For the text-containing cell, return its midpoint in [x, y] coordinate format. 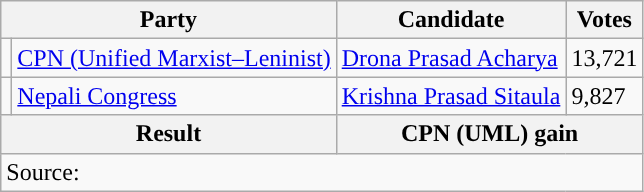
13,721 [604, 58]
Krishna Prasad Sitaula [451, 96]
CPN (Unified Marxist–Leninist) [174, 58]
CPN (UML) gain [490, 134]
Result [168, 134]
Drona Prasad Acharya [451, 58]
Nepali Congress [174, 96]
Party [168, 20]
Votes [604, 20]
Candidate [451, 20]
9,827 [604, 96]
Source: [322, 172]
